Detect which cell encompasses the target text, then output its (X, Y) center coordinate. 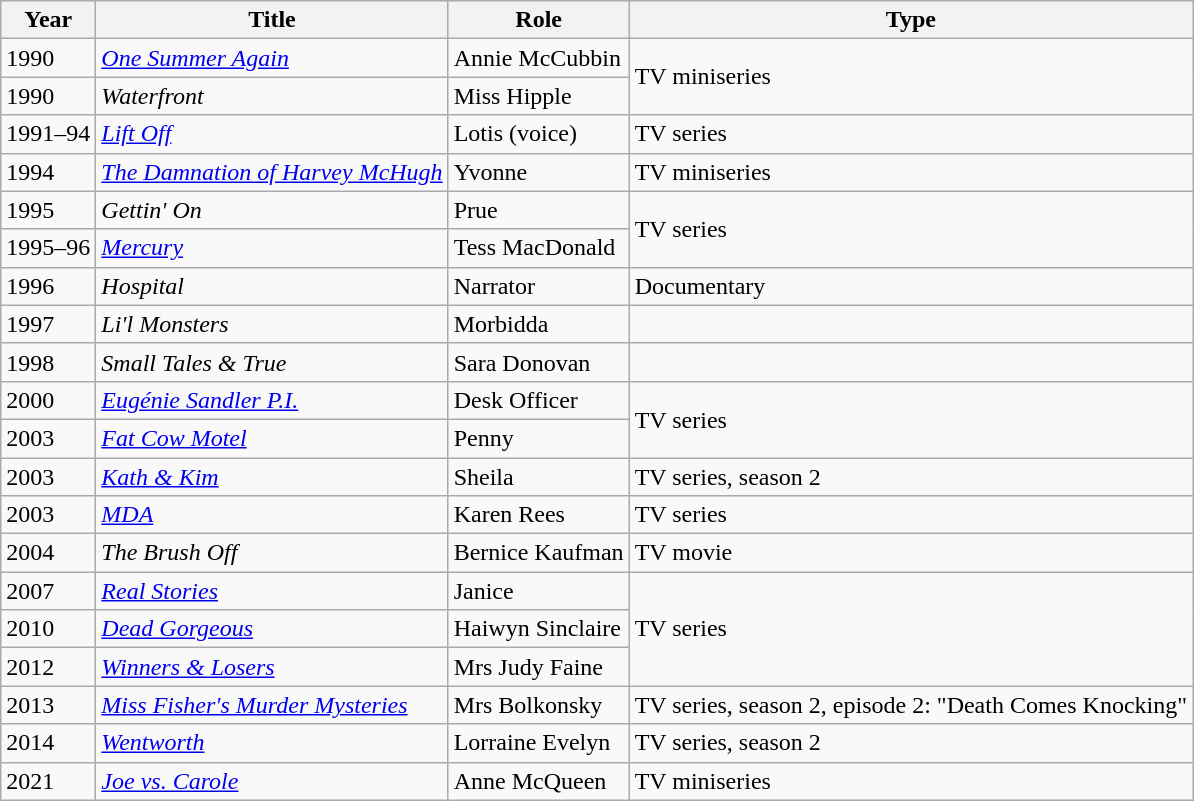
The Brush Off (272, 553)
Tess MacDonald (538, 248)
MDA (272, 515)
2021 (48, 781)
Narrator (538, 286)
Mercury (272, 248)
Mrs Judy Faine (538, 667)
Prue (538, 210)
2004 (48, 553)
Year (48, 20)
Dead Gorgeous (272, 629)
Role (538, 20)
Annie McCubbin (538, 58)
1996 (48, 286)
Small Tales & True (272, 362)
Haiwyn Sinclaire (538, 629)
Eugénie Sandler P.I. (272, 400)
Desk Officer (538, 400)
Yvonne (538, 172)
TV movie (910, 553)
Penny (538, 438)
Lotis (voice) (538, 134)
1991–94 (48, 134)
Miss Fisher's Murder Mysteries (272, 705)
Morbidda (538, 324)
1995 (48, 210)
Documentary (910, 286)
2007 (48, 591)
Title (272, 20)
2010 (48, 629)
Miss Hipple (538, 96)
Bernice Kaufman (538, 553)
2000 (48, 400)
Sheila (538, 477)
1997 (48, 324)
One Summer Again (272, 58)
Real Stories (272, 591)
Li'l Monsters (272, 324)
Janice (538, 591)
2012 (48, 667)
Lift Off (272, 134)
Sara Donovan (538, 362)
1998 (48, 362)
2014 (48, 743)
Hospital (272, 286)
The Damnation of Harvey McHugh (272, 172)
2013 (48, 705)
Fat Cow Motel (272, 438)
TV series, season 2, episode 2: "Death Comes Knocking" (910, 705)
Type (910, 20)
Winners & Losers (272, 667)
Waterfront (272, 96)
Karen Rees (538, 515)
Joe vs. Carole (272, 781)
1995–96 (48, 248)
Mrs Bolkonsky (538, 705)
Anne McQueen (538, 781)
1994 (48, 172)
Gettin' On (272, 210)
Lorraine Evelyn (538, 743)
Kath & Kim (272, 477)
Wentworth (272, 743)
